Scan for the cell matching the given text and deliver its [X, Y] coordinate at center. 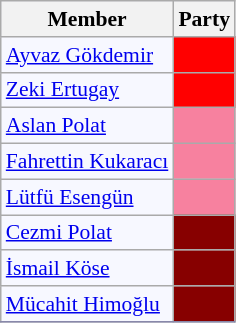
İsmail Köse [88, 269]
Member [88, 19]
Aslan Polat [88, 126]
Mücahit Himoğlu [88, 304]
Zeki Ertugay [88, 90]
Fahrettin Kukaracı [88, 162]
Lütfü Esengün [88, 197]
Cezmi Polat [88, 233]
Ayvaz Gökdemir [88, 55]
Party [204, 19]
